Locate the cell with the specified text and output its (X, Y) center coordinate. 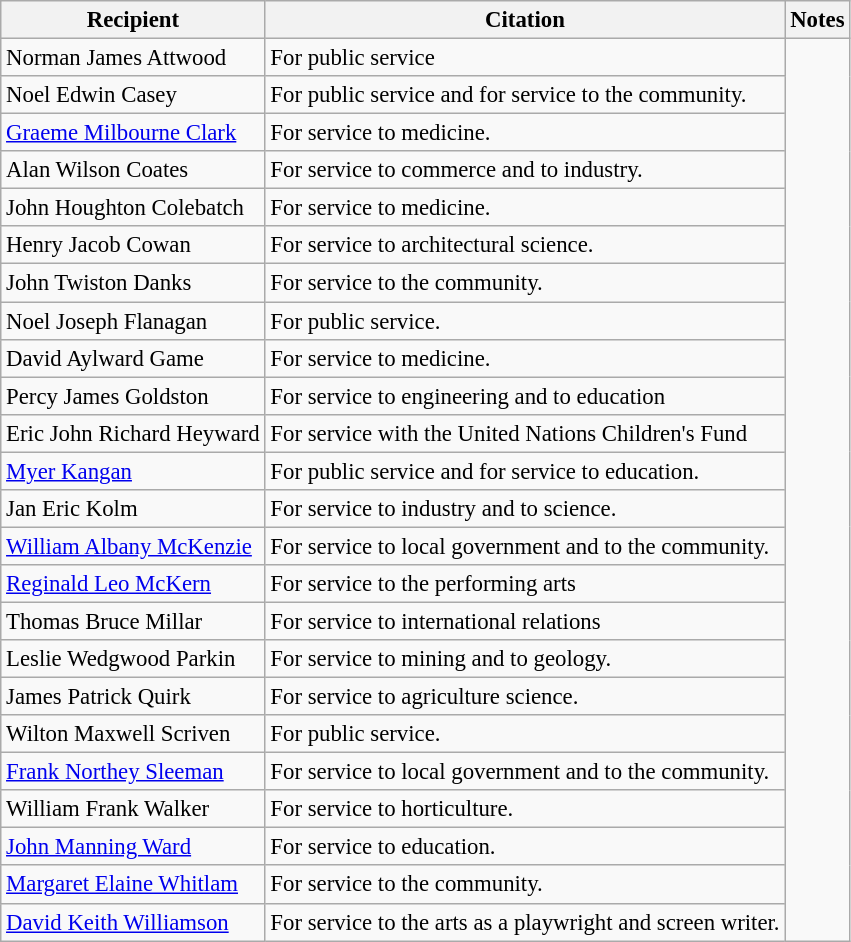
John Twiston Danks (133, 283)
For service to mining and to geology. (525, 659)
Percy James Goldston (133, 396)
Jan Eric Kolm (133, 509)
For service to horticulture. (525, 809)
For service to agriculture science. (525, 697)
Eric John Richard Heyward (133, 433)
David Keith Williamson (133, 922)
Recipient (133, 20)
For public service and for service to the community. (525, 95)
Henry Jacob Cowan (133, 245)
For public service (525, 58)
Frank Northey Sleeman (133, 772)
Wilton Maxwell Scriven (133, 734)
William Frank Walker (133, 809)
Thomas Bruce Millar (133, 621)
For service to education. (525, 847)
For service to international relations (525, 621)
For service to the performing arts (525, 584)
Leslie Wedgwood Parkin (133, 659)
William Albany McKenzie (133, 546)
David Aylward Game (133, 358)
For service with the United Nations Children's Fund (525, 433)
Alan Wilson Coates (133, 170)
Noel Edwin Casey (133, 95)
Graeme Milbourne Clark (133, 133)
For public service and for service to education. (525, 471)
Citation (525, 20)
For service to commerce and to industry. (525, 170)
John Manning Ward (133, 847)
Notes (818, 20)
For service to the arts as a playwright and screen writer. (525, 922)
James Patrick Quirk (133, 697)
For service to industry and to science. (525, 509)
Norman James Attwood (133, 58)
Reginald Leo McKern (133, 584)
Myer Kangan (133, 471)
Noel Joseph Flanagan (133, 321)
John Houghton Colebatch (133, 208)
For service to architectural science. (525, 245)
Margaret Elaine Whitlam (133, 885)
For service to engineering and to education (525, 396)
